Return [X, Y] of the center of cell containing provided text 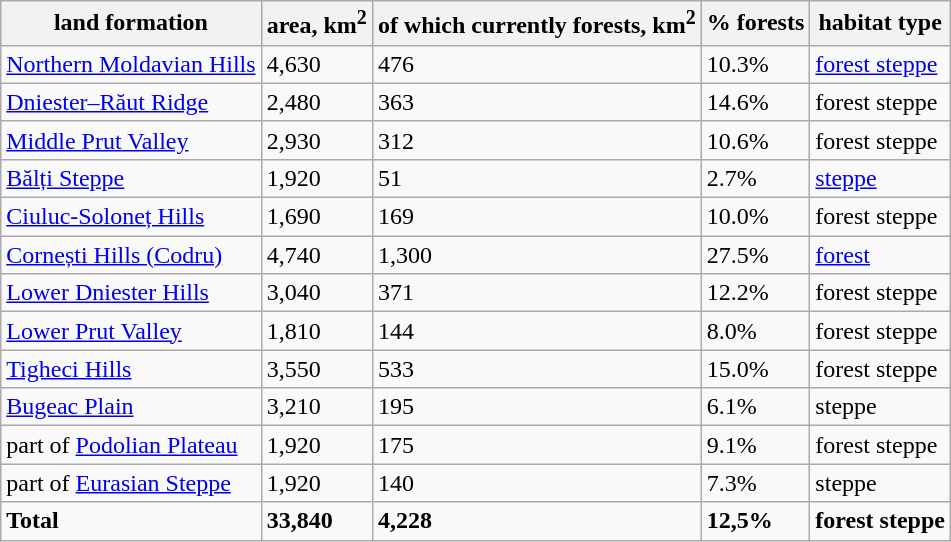
land formation [131, 24]
6.1% [756, 407]
7.3% [756, 483]
9.1% [756, 445]
Cornești Hills (Codru) [131, 255]
14.6% [756, 102]
12,5% [756, 521]
part of Eurasian Steppe [131, 483]
15.0% [756, 369]
habitat type [880, 24]
3,210 [316, 407]
area, km2 [316, 24]
312 [536, 140]
10.3% [756, 64]
Northern Moldavian Hills [131, 64]
371 [536, 293]
169 [536, 217]
% forests [756, 24]
2,930 [316, 140]
4,630 [316, 64]
533 [536, 369]
2,480 [316, 102]
10.0% [756, 217]
10.6% [756, 140]
1,690 [316, 217]
144 [536, 331]
Total [131, 521]
195 [536, 407]
12.2% [756, 293]
1,810 [316, 331]
8.0% [756, 331]
4,228 [536, 521]
51 [536, 178]
forest [880, 255]
140 [536, 483]
4,740 [316, 255]
Bălți Steppe [131, 178]
of which currently forests, km2 [536, 24]
2.7% [756, 178]
Tigheci Hills [131, 369]
Lower Dniester Hills [131, 293]
33,840 [316, 521]
Bugeac Plain [131, 407]
part of Podolian Plateau [131, 445]
476 [536, 64]
Lower Prut Valley [131, 331]
3,040 [316, 293]
363 [536, 102]
Dniester–Răut Ridge [131, 102]
Middle Prut Valley [131, 140]
3,550 [316, 369]
27.5% [756, 255]
175 [536, 445]
1,300 [536, 255]
Ciuluc-Soloneț Hills [131, 217]
